Output the [X, Y] coordinate of the center of the cell containing the given text.  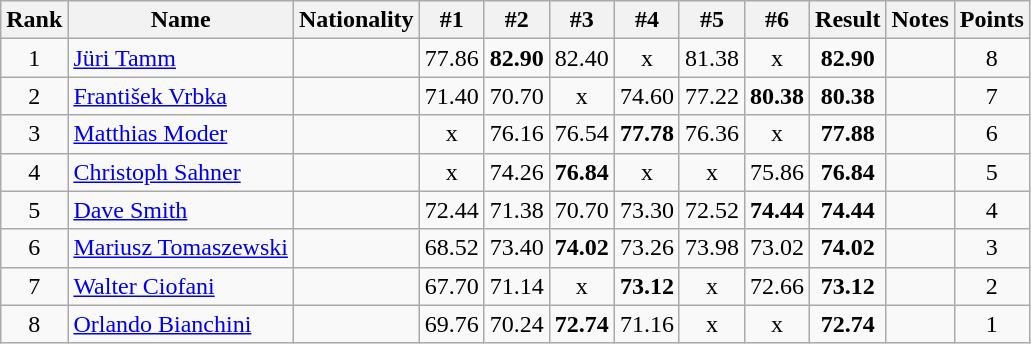
77.78 [646, 134]
Dave Smith [181, 210]
Points [992, 20]
74.60 [646, 96]
Name [181, 20]
#5 [712, 20]
#2 [516, 20]
73.26 [646, 248]
73.98 [712, 248]
Nationality [356, 20]
73.02 [776, 248]
69.76 [452, 324]
67.70 [452, 286]
68.52 [452, 248]
#6 [776, 20]
Mariusz Tomaszewski [181, 248]
73.40 [516, 248]
Result [848, 20]
71.38 [516, 210]
Jüri Tamm [181, 58]
76.16 [516, 134]
Rank [34, 20]
71.40 [452, 96]
70.24 [516, 324]
72.52 [712, 210]
82.40 [582, 58]
77.88 [848, 134]
Christoph Sahner [181, 172]
#4 [646, 20]
71.16 [646, 324]
77.86 [452, 58]
72.66 [776, 286]
#1 [452, 20]
Matthias Moder [181, 134]
#3 [582, 20]
František Vrbka [181, 96]
72.44 [452, 210]
76.54 [582, 134]
71.14 [516, 286]
Notes [920, 20]
75.86 [776, 172]
74.26 [516, 172]
76.36 [712, 134]
81.38 [712, 58]
Walter Ciofani [181, 286]
77.22 [712, 96]
73.30 [646, 210]
Orlando Bianchini [181, 324]
